Detect which cell encompasses the target text, then output its (X, Y) center coordinate. 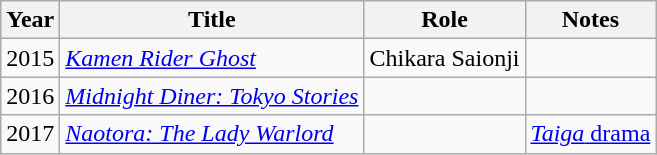
2016 (30, 96)
Midnight Diner: Tokyo Stories (212, 96)
Notes (590, 20)
Kamen Rider Ghost (212, 58)
2017 (30, 134)
Naotora: The Lady Warlord (212, 134)
2015 (30, 58)
Year (30, 20)
Chikara Saionji (444, 58)
Taiga drama (590, 134)
Title (212, 20)
Role (444, 20)
